Output the [X, Y] coordinate of the center of the cell containing the given text.  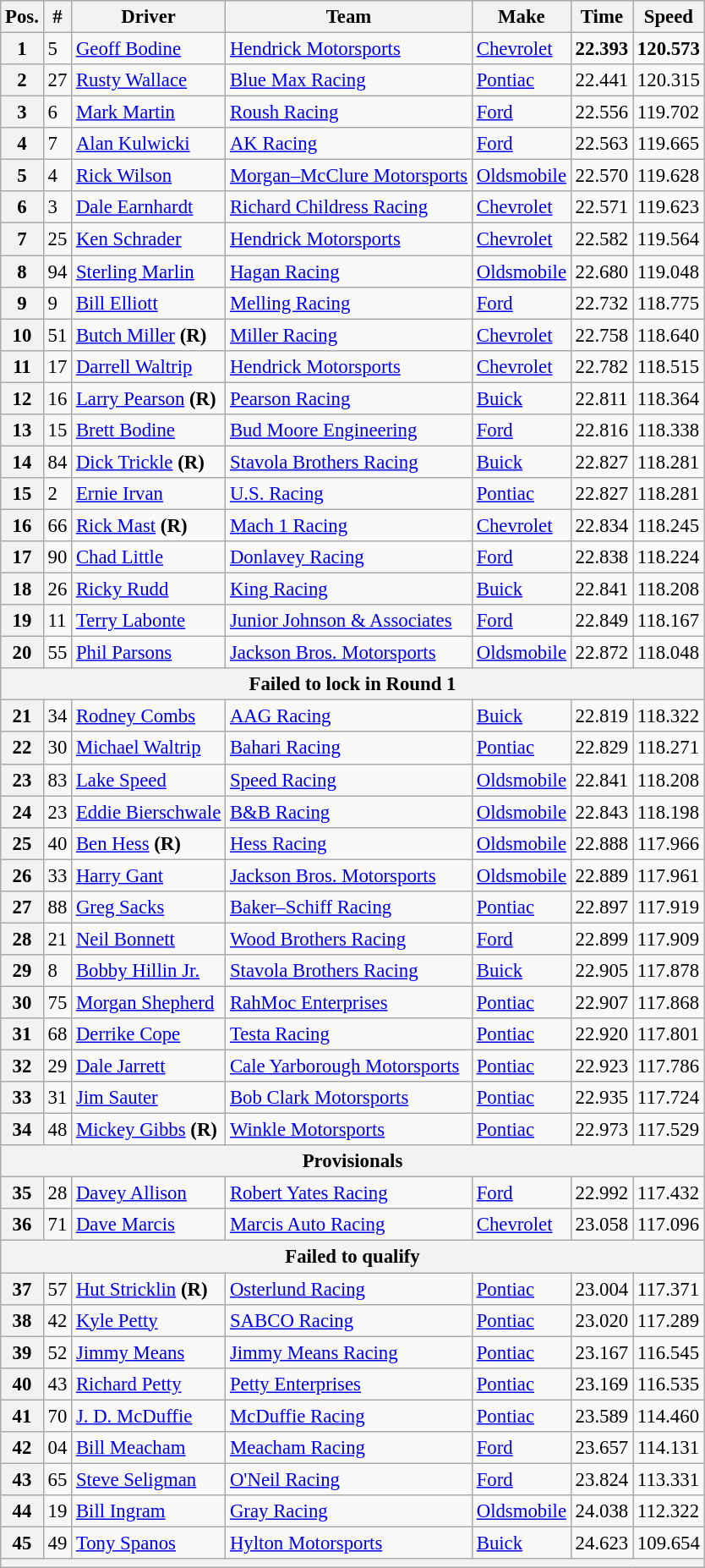
22.838 [602, 557]
24 [22, 812]
Gray Racing [349, 1511]
Osterlund Racing [349, 1289]
B&B Racing [349, 812]
Geoff Bodine [149, 49]
45 [22, 1543]
Ken Schrader [149, 239]
117.096 [669, 1225]
117.878 [669, 971]
117.371 [669, 1289]
35 [22, 1193]
Richard Childress Racing [349, 207]
14 [22, 462]
Davey Allison [149, 1193]
Ernie Irvan [149, 494]
Bill Meacham [149, 1448]
Chad Little [149, 557]
Ben Hess (R) [149, 843]
Dale Earnhardt [149, 207]
117.868 [669, 1002]
57 [57, 1289]
18 [22, 589]
Darrell Waltrip [149, 366]
Morgan–McClure Motorsports [349, 176]
RahMoc Enterprises [349, 1002]
Lake Speed [149, 780]
22 [22, 748]
117.432 [669, 1193]
Bobby Hillin Jr. [149, 971]
Bud Moore Engineering [349, 430]
Donlavey Racing [349, 557]
22.905 [602, 971]
22.782 [602, 366]
70 [57, 1416]
84 [57, 462]
117.801 [669, 1034]
Neil Bonnett [149, 939]
Jimmy Means [149, 1352]
Blue Max Racing [349, 80]
Michael Waltrip [149, 748]
22.570 [602, 176]
39 [22, 1352]
Kyle Petty [149, 1320]
Speed [669, 17]
23.058 [602, 1225]
Winkle Motorsports [349, 1130]
24.623 [602, 1543]
Driver [149, 17]
22.923 [602, 1066]
22.889 [602, 875]
McDuffie Racing [349, 1416]
23.020 [602, 1320]
Make [521, 17]
Ricky Rudd [149, 589]
37 [22, 1289]
112.322 [669, 1511]
22.571 [602, 207]
44 [22, 1511]
71 [57, 1225]
120.573 [669, 49]
J. D. McDuffie [149, 1416]
116.545 [669, 1352]
Team [349, 17]
52 [57, 1352]
117.961 [669, 875]
Mark Martin [149, 112]
Butch Miller (R) [149, 335]
22.907 [602, 1002]
Alan Kulwicki [149, 144]
Robert Yates Racing [349, 1193]
King Racing [349, 589]
Jimmy Means Racing [349, 1352]
90 [57, 557]
Dale Jarrett [149, 1066]
118.640 [669, 335]
22.935 [602, 1098]
117.909 [669, 939]
75 [57, 1002]
117.724 [669, 1098]
83 [57, 780]
AK Racing [349, 144]
22.819 [602, 716]
23.589 [602, 1416]
22.897 [602, 907]
55 [57, 653]
Bob Clark Motorsports [349, 1098]
32 [22, 1066]
22.811 [602, 398]
Rick Mast (R) [149, 525]
Time [602, 17]
22.393 [602, 49]
Hess Racing [349, 843]
117.529 [669, 1130]
Bill Elliott [149, 303]
119.564 [669, 239]
22.899 [602, 939]
Provisionals [352, 1161]
Marcis Auto Racing [349, 1225]
22.563 [602, 144]
22.816 [602, 430]
49 [57, 1543]
Morgan Shepherd [149, 1002]
117.919 [669, 907]
Meacham Racing [349, 1448]
24.038 [602, 1511]
Roush Racing [349, 112]
51 [57, 335]
22.582 [602, 239]
Harry Gant [149, 875]
22.872 [602, 653]
48 [57, 1130]
Terry Labonte [149, 621]
Mach 1 Racing [349, 525]
22.888 [602, 843]
20 [22, 653]
U.S. Racing [349, 494]
Derrike Cope [149, 1034]
Junior Johnson & Associates [349, 621]
22.843 [602, 812]
23.169 [602, 1384]
Hut Stricklin (R) [149, 1289]
118.775 [669, 303]
1 [22, 49]
109.654 [669, 1543]
Baker–Schiff Racing [349, 907]
Dick Trickle (R) [149, 462]
119.048 [669, 271]
22.732 [602, 303]
O'Neil Racing [349, 1479]
113.331 [669, 1479]
22.920 [602, 1034]
SABCO Racing [349, 1320]
118.198 [669, 812]
22.992 [602, 1193]
13 [22, 430]
117.966 [669, 843]
Eddie Bierschwale [149, 812]
36 [22, 1225]
119.665 [669, 144]
Phil Parsons [149, 653]
Testa Racing [349, 1034]
38 [22, 1320]
Hylton Motorsports [349, 1543]
119.623 [669, 207]
119.628 [669, 176]
114.460 [669, 1416]
22.849 [602, 621]
118.048 [669, 653]
22.834 [602, 525]
118.167 [669, 621]
Sterling Marlin [149, 271]
23.004 [602, 1289]
41 [22, 1416]
12 [22, 398]
Failed to lock in Round 1 [352, 684]
23.167 [602, 1352]
68 [57, 1034]
66 [57, 525]
Tony Spanos [149, 1543]
Wood Brothers Racing [349, 939]
65 [57, 1479]
118.515 [669, 366]
22.758 [602, 335]
119.702 [669, 112]
Rick Wilson [149, 176]
118.338 [669, 430]
Petty Enterprises [349, 1384]
Brett Bodine [149, 430]
Rusty Wallace [149, 80]
22.680 [602, 271]
23.657 [602, 1448]
120.315 [669, 80]
117.786 [669, 1066]
Melling Racing [349, 303]
Larry Pearson (R) [149, 398]
118.271 [669, 748]
10 [22, 335]
118.245 [669, 525]
22.441 [602, 80]
118.364 [669, 398]
AAG Racing [349, 716]
22.829 [602, 748]
Bill Ingram [149, 1511]
94 [57, 271]
117.289 [669, 1320]
Hagan Racing [349, 271]
# [57, 17]
Dave Marcis [149, 1225]
Greg Sacks [149, 907]
88 [57, 907]
04 [57, 1448]
23.824 [602, 1479]
Cale Yarborough Motorsports [349, 1066]
Failed to qualify [352, 1257]
118.322 [669, 716]
Miller Racing [349, 335]
Richard Petty [149, 1384]
116.535 [669, 1384]
Speed Racing [349, 780]
Jim Sauter [149, 1098]
Bahari Racing [349, 748]
Pos. [22, 17]
22.556 [602, 112]
Rodney Combs [149, 716]
114.131 [669, 1448]
Pearson Racing [349, 398]
22.973 [602, 1130]
Steve Seligman [149, 1479]
118.224 [669, 557]
Mickey Gibbs (R) [149, 1130]
